Find where the given text appears and provide that cell's center as (x, y) coordinate. 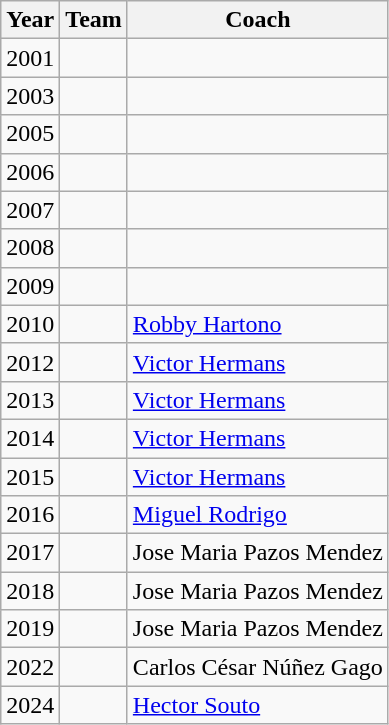
2015 (30, 477)
2022 (30, 667)
2003 (30, 96)
2016 (30, 515)
2001 (30, 58)
Carlos César Núñez Gago (258, 667)
Robby Hartono (258, 324)
2019 (30, 629)
Miguel Rodrigo (258, 515)
Team (94, 20)
Year (30, 20)
2007 (30, 210)
2006 (30, 172)
2009 (30, 286)
Coach (258, 20)
2013 (30, 400)
2018 (30, 591)
2008 (30, 248)
Hector Souto (258, 705)
2017 (30, 553)
2024 (30, 705)
2010 (30, 324)
2014 (30, 438)
2012 (30, 362)
2005 (30, 134)
